From the cell containing the given text, extract its center point as [x, y] coordinate. 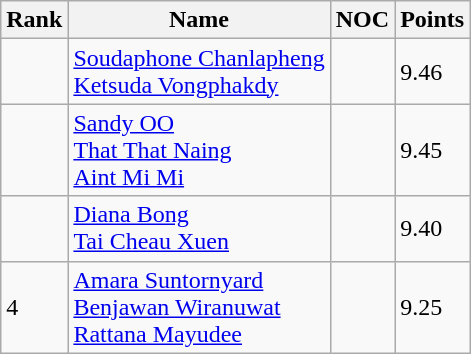
Rank [34, 20]
9.25 [432, 307]
Amara Suntornyard Benjawan Wiranuwat Rattana Mayudee [199, 307]
4 [34, 307]
Name [199, 20]
Diana Bong Tai Cheau Xuen [199, 228]
9.40 [432, 228]
9.46 [432, 72]
Soudaphone Chanlapheng Ketsuda Vongphakdy [199, 72]
NOC [362, 20]
9.45 [432, 150]
Points [432, 20]
Sandy OO That That Naing Aint Mi Mi [199, 150]
